Capture the cell that displays the provided text and extract its (x, y) central coordinate. 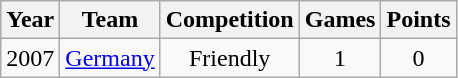
Team (110, 20)
0 (418, 58)
Competition (230, 20)
2007 (30, 58)
Friendly (230, 58)
Germany (110, 58)
Year (30, 20)
Games (340, 20)
Points (418, 20)
1 (340, 58)
